Return the (x, y) coordinate for the center point of the cell that contains the specified text.  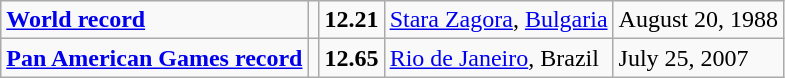
Rio de Janeiro, Brazil (498, 58)
August 20, 1988 (698, 20)
12.21 (352, 20)
Pan American Games record (154, 58)
World record (154, 20)
July 25, 2007 (698, 58)
Stara Zagora, Bulgaria (498, 20)
12.65 (352, 58)
